Output the (x, y) coordinate of the center of the cell containing the given text.  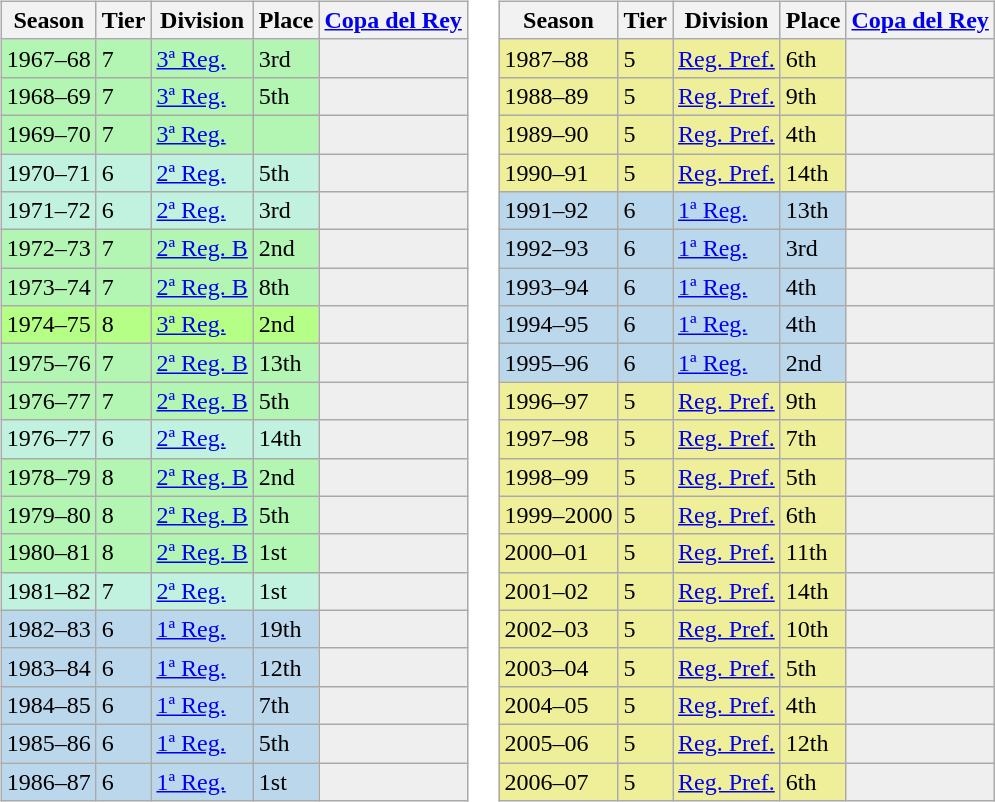
1992–93 (558, 249)
1993–94 (558, 287)
2002–03 (558, 629)
1978–79 (48, 477)
2005–06 (558, 743)
1979–80 (48, 515)
11th (813, 553)
1991–92 (558, 211)
2003–04 (558, 667)
1996–97 (558, 401)
1980–81 (48, 553)
1989–90 (558, 134)
1973–74 (48, 287)
1972–73 (48, 249)
1990–91 (558, 173)
1986–87 (48, 781)
1974–75 (48, 325)
1970–71 (48, 173)
1969–70 (48, 134)
1967–68 (48, 58)
1982–83 (48, 629)
19th (286, 629)
1975–76 (48, 363)
1981–82 (48, 591)
1987–88 (558, 58)
2000–01 (558, 553)
1985–86 (48, 743)
2001–02 (558, 591)
1998–99 (558, 477)
8th (286, 287)
2006–07 (558, 781)
1988–89 (558, 96)
1994–95 (558, 325)
1971–72 (48, 211)
1983–84 (48, 667)
1999–2000 (558, 515)
2004–05 (558, 705)
1984–85 (48, 705)
1997–98 (558, 439)
1968–69 (48, 96)
1995–96 (558, 363)
10th (813, 629)
